For the text-containing cell, return its midpoint in (X, Y) coordinate format. 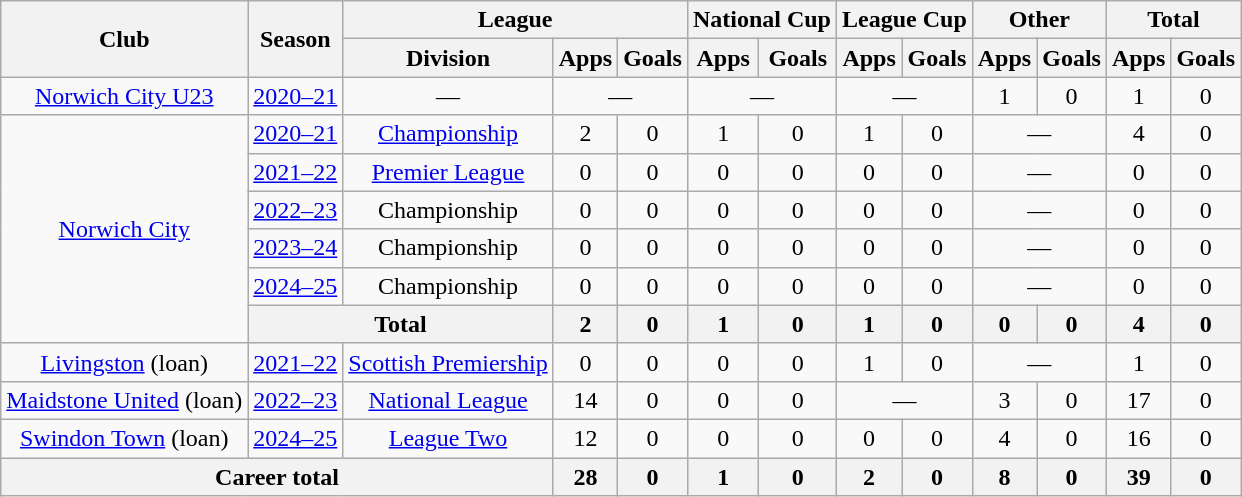
Division (448, 58)
17 (1138, 400)
16 (1138, 438)
League Cup (905, 20)
2023–24 (296, 248)
National League (448, 400)
14 (585, 400)
39 (1138, 477)
Other (1039, 20)
National Cup (762, 20)
Maidstone United (loan) (124, 400)
Swindon Town (loan) (124, 438)
Season (296, 39)
12 (585, 438)
8 (1004, 477)
League (516, 20)
Club (124, 39)
28 (585, 477)
Livingston (loan) (124, 362)
Norwich City U23 (124, 96)
League Two (448, 438)
Scottish Premiership (448, 362)
Career total (277, 477)
Norwich City (124, 229)
Premier League (448, 172)
3 (1004, 400)
